For the text-containing cell, return its midpoint in [x, y] coordinate format. 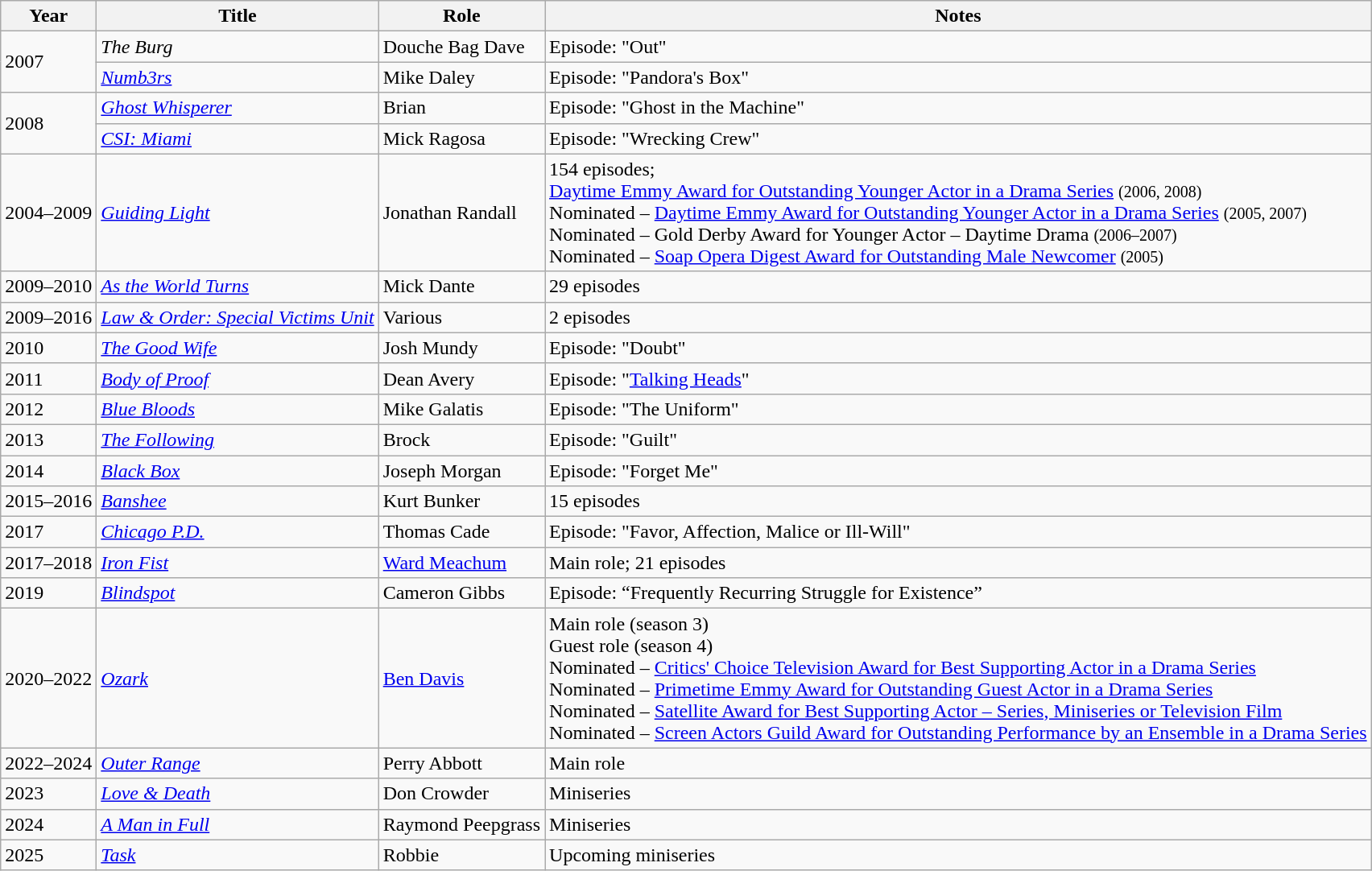
CSI: Miami [238, 138]
Notes [958, 16]
15 episodes [958, 502]
Brock [461, 440]
The Good Wife [238, 348]
Thomas Cade [461, 532]
2007 [48, 62]
Body of Proof [238, 378]
Numb3rs [238, 77]
Jonathan Randall [461, 213]
Ghost Whisperer [238, 108]
Blindspot [238, 593]
2024 [48, 824]
Josh Mundy [461, 348]
Ben Davis [461, 678]
2011 [48, 378]
Episode: "Out" [958, 47]
Mike Galatis [461, 409]
Episode: "Forget Me" [958, 471]
Black Box [238, 471]
2004–2009 [48, 213]
Episode: "Talking Heads" [958, 378]
2014 [48, 471]
Cameron Gibbs [461, 593]
Title [238, 16]
Dean Avery [461, 378]
Episode: “Frequently Recurring Struggle for Existence” [958, 593]
Episode: "Wrecking Crew" [958, 138]
A Man in Full [238, 824]
The Following [238, 440]
The Burg [238, 47]
2023 [48, 794]
Guiding Light [238, 213]
2010 [48, 348]
2017–2018 [48, 563]
2022–2024 [48, 763]
Mick Ragosa [461, 138]
Main role; 21 episodes [958, 563]
2015–2016 [48, 502]
2020–2022 [48, 678]
2012 [48, 409]
Mike Daley [461, 77]
Episode: "Pandora's Box" [958, 77]
Raymond Peepgrass [461, 824]
Joseph Morgan [461, 471]
Various [461, 317]
2017 [48, 532]
Ward Meachum [461, 563]
Episode: "Ghost in the Machine" [958, 108]
Episode: "Favor, Affection, Malice or Ill-Will" [958, 532]
Episode: "Doubt" [958, 348]
2 episodes [958, 317]
Perry Abbott [461, 763]
Law & Order: Special Victims Unit [238, 317]
Upcoming miniseries [958, 855]
Chicago P.D. [238, 532]
Role [461, 16]
Douche Bag Dave [461, 47]
2008 [48, 123]
Episode: "Guilt" [958, 440]
2009–2016 [48, 317]
Love & Death [238, 794]
29 episodes [958, 287]
Brian [461, 108]
2009–2010 [48, 287]
Episode: "The Uniform" [958, 409]
Mick Dante [461, 287]
As the World Turns [238, 287]
Ozark [238, 678]
Don Crowder [461, 794]
Kurt Bunker [461, 502]
2025 [48, 855]
Robbie [461, 855]
Main role [958, 763]
2019 [48, 593]
Iron Fist [238, 563]
Blue Bloods [238, 409]
Year [48, 16]
Banshee [238, 502]
2013 [48, 440]
Task [238, 855]
Outer Range [238, 763]
